For the text-containing cell, return its midpoint in [x, y] coordinate format. 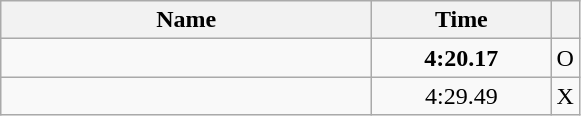
Name [186, 20]
X [565, 96]
Time [462, 20]
O [565, 58]
4:29.49 [462, 96]
4:20.17 [462, 58]
